Capture the cell that displays the provided text and extract its [X, Y] central coordinate. 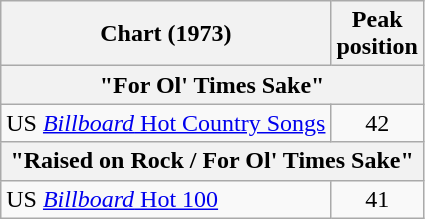
US Billboard Hot 100 [166, 199]
Peakposition [377, 34]
"Raised on Rock / For Ol' Times Sake" [212, 161]
"For Ol' Times Sake" [212, 85]
US Billboard Hot Country Songs [166, 123]
41 [377, 199]
Chart (1973) [166, 34]
42 [377, 123]
